Output the (x, y) coordinate of the center of the cell containing the given text.  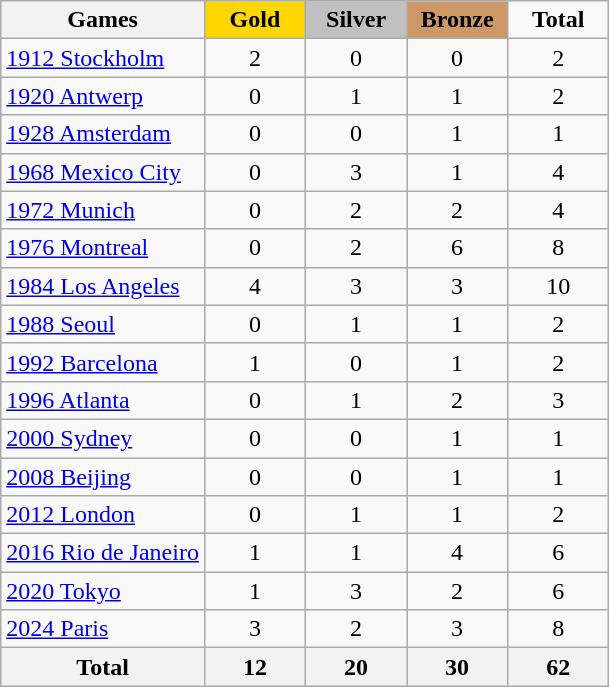
2000 Sydney (103, 438)
1968 Mexico City (103, 172)
12 (254, 667)
2024 Paris (103, 629)
1972 Munich (103, 210)
2016 Rio de Janeiro (103, 553)
Bronze (458, 20)
10 (558, 286)
Silver (356, 20)
20 (356, 667)
1920 Antwerp (103, 96)
1976 Montreal (103, 248)
2008 Beijing (103, 477)
1912 Stockholm (103, 58)
1988 Seoul (103, 324)
1984 Los Angeles (103, 286)
Gold (254, 20)
2012 London (103, 515)
1992 Barcelona (103, 362)
1928 Amsterdam (103, 134)
30 (458, 667)
2020 Tokyo (103, 591)
62 (558, 667)
1996 Atlanta (103, 400)
Games (103, 20)
